From the cell containing the given text, extract its center point as [X, Y] coordinate. 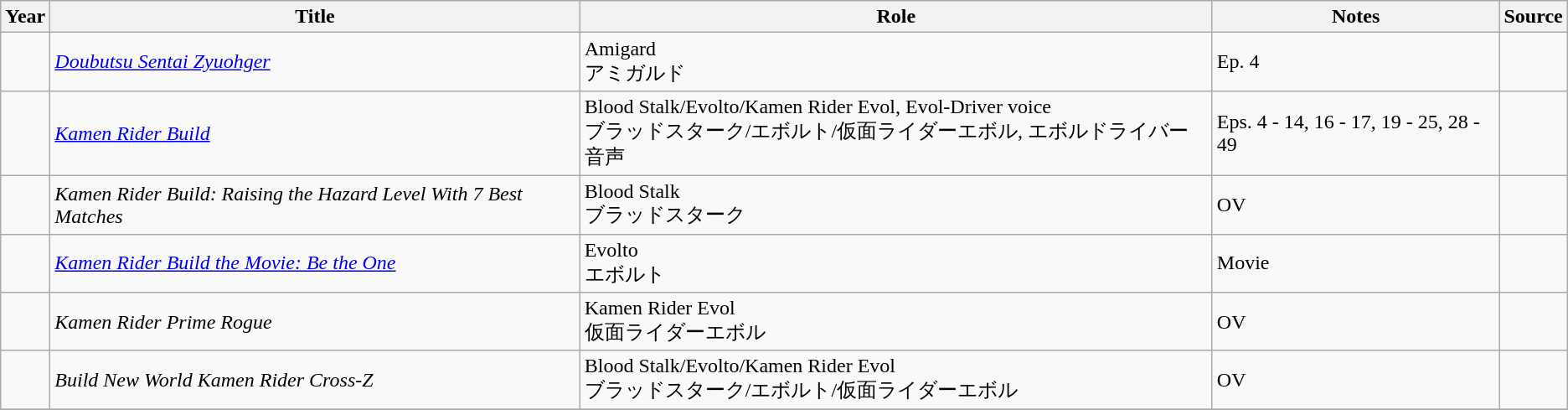
Kamen Rider Build the Movie: Be the One [315, 263]
Kamen Rider Prime Rogue [315, 322]
Doubutsu Sentai Zyuohger [315, 62]
Amigardアミガルド [896, 62]
Kamen Rider Build: Raising the Hazard Level With 7 Best Matches [315, 205]
Eps. 4 - 14, 16 - 17, 19 - 25, 28 - 49 [1355, 132]
Kamen Rider Build [315, 132]
Title [315, 17]
Blood Stalk/Evolto/Kamen Rider Evol, Evol-Driver voiceブラッドスターク/エボルト/仮面ライダーエボル, エボルドライバー音声 [896, 132]
Source [1533, 17]
Notes [1355, 17]
Blood Stalk/Evolto/Kamen Rider Evolブラッドスターク/エボルト/仮面ライダーエボル [896, 380]
Kamen Rider Evol仮面ライダーエボル [896, 322]
Role [896, 17]
Movie [1355, 263]
Ep. 4 [1355, 62]
Blood Stalkブラッドスターク [896, 205]
Year [25, 17]
Evoltoエボルト [896, 263]
Build New World Kamen Rider Cross-Z [315, 380]
